Identify which cell holds the provided text, then report its (x, y) central coordinate. 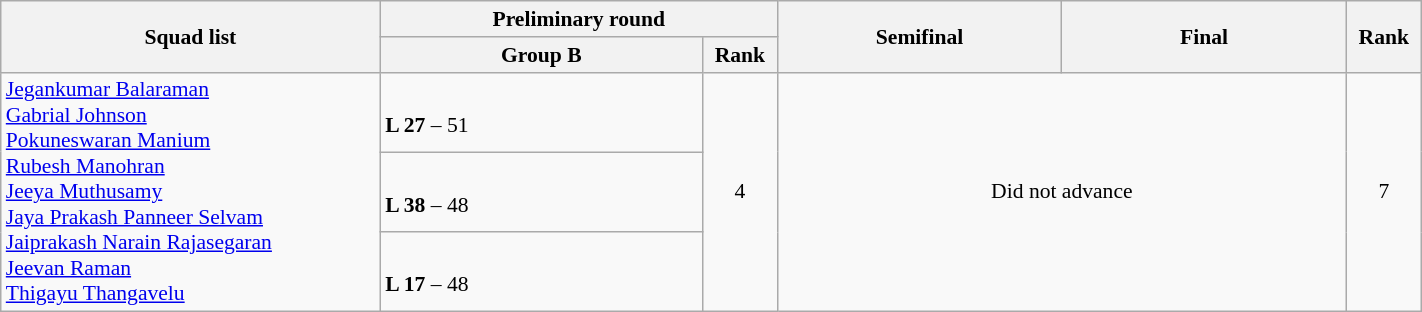
Preliminary round (578, 19)
Group B (541, 55)
Squad list (190, 36)
7 (1384, 192)
Final (1204, 36)
L 17 – 48 (541, 272)
Semifinal (920, 36)
4 (740, 192)
Did not advance (1062, 192)
L 27 – 51 (541, 112)
L 38 – 48 (541, 192)
